Capture the cell that displays the provided text and extract its (X, Y) central coordinate. 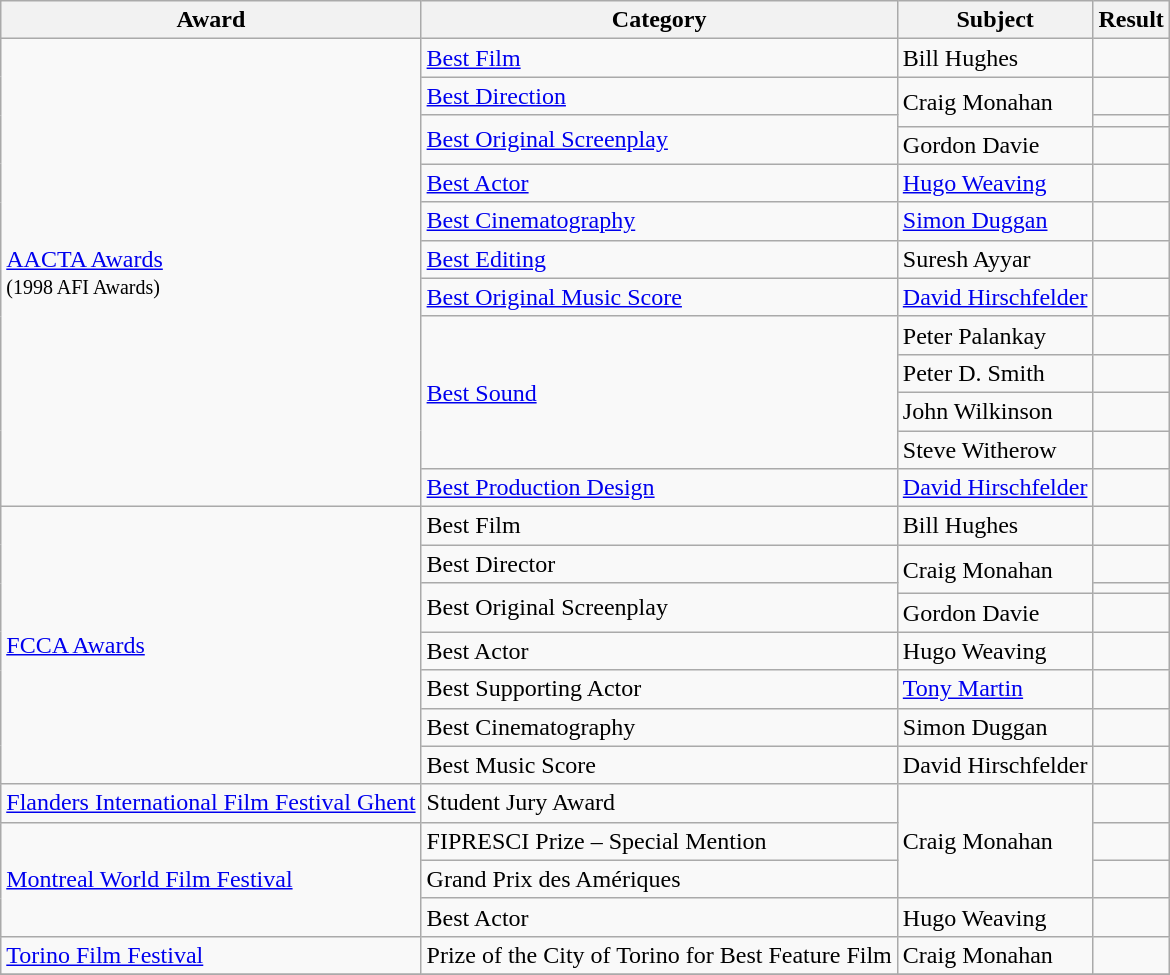
Best Supporting Actor (659, 689)
Best Original Music Score (659, 297)
Subject (995, 20)
Grand Prix des Amériques (659, 879)
Best Direction (659, 96)
Category (659, 20)
AACTA Awards(1998 AFI Awards) (211, 273)
FCCA Awards (211, 646)
Flanders International Film Festival Ghent (211, 803)
Student Jury Award (659, 803)
Suresh Ayyar (995, 259)
FIPRESCI Prize – Special Mention (659, 841)
Best Sound (659, 392)
Prize of the City of Torino for Best Feature Film (659, 955)
Peter D. Smith (995, 373)
Steve Witherow (995, 449)
Best Director (659, 564)
Peter Palankay (995, 335)
Montreal World Film Festival (211, 879)
Best Editing (659, 259)
John Wilkinson (995, 411)
Award (211, 20)
Torino Film Festival (211, 955)
Best Music Score (659, 765)
Best Production Design (659, 488)
Tony Martin (995, 689)
Result (1131, 20)
